Capture the cell that displays the provided text and extract its (x, y) central coordinate. 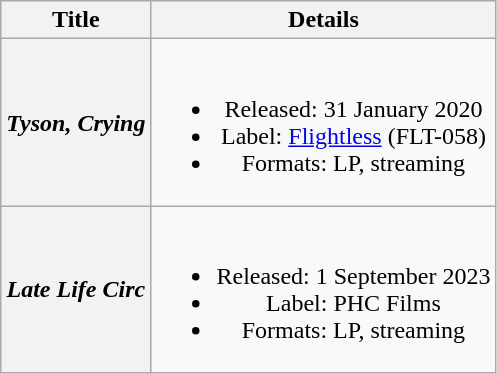
Released: 1 September 2023Label: PHC FilmsFormats: LP, streaming (324, 290)
Released: 31 January 2020Label: Flightless (FLT-058)Formats: LP, streaming (324, 122)
Title (76, 20)
Late Life Circ (76, 290)
Details (324, 20)
Tyson, Crying (76, 122)
